Detect which cell encompasses the target text, then output its (x, y) center coordinate. 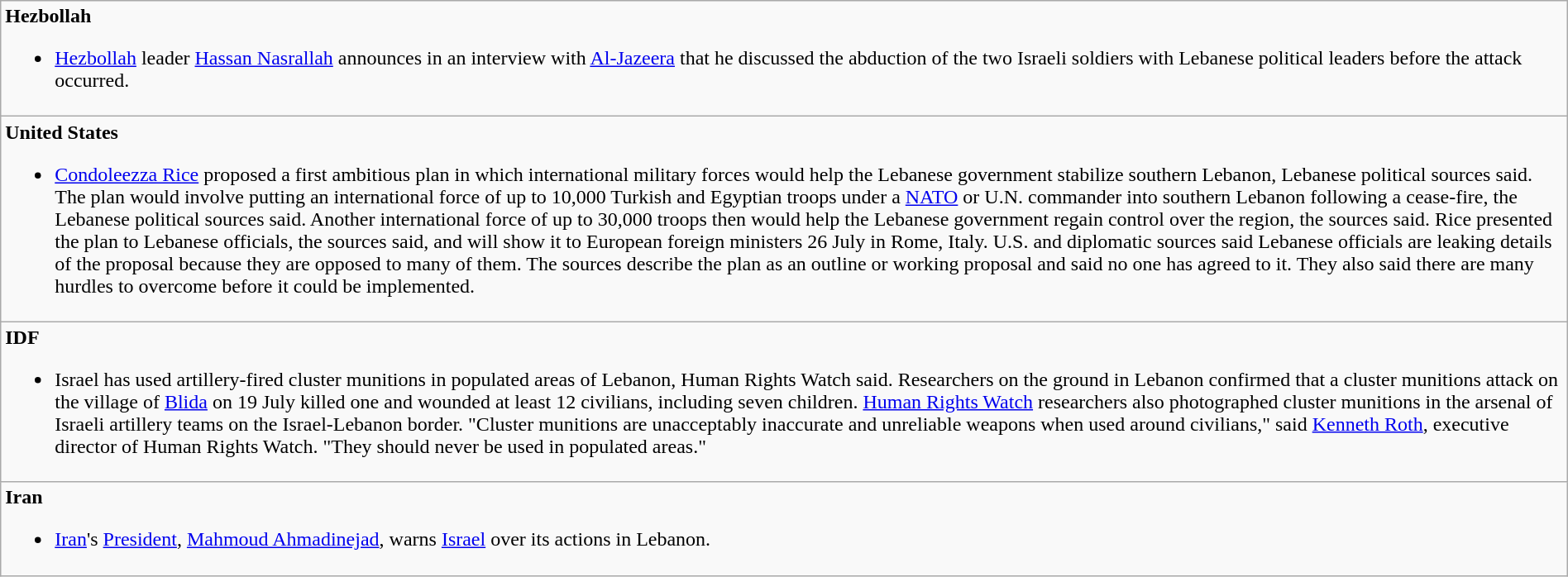
IranIran's President, Mahmoud Ahmadinejad, warns Israel over its actions in Lebanon. (784, 529)
